Return the [X, Y] coordinate for the center point of the cell that contains the specified text.  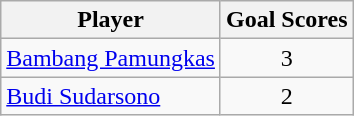
Goal Scores [286, 20]
2 [286, 96]
Player [111, 20]
Bambang Pamungkas [111, 58]
3 [286, 58]
Budi Sudarsono [111, 96]
